From the cell containing the given text, extract its center point as [X, Y] coordinate. 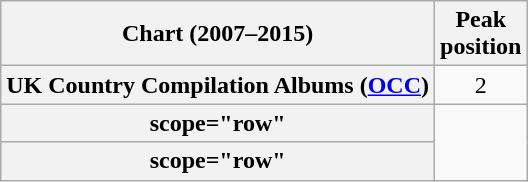
UK Country Compilation Albums (OCC) [218, 85]
Peakposition [481, 34]
2 [481, 85]
Chart (2007–2015) [218, 34]
